Scan for the cell matching the given text and deliver its (X, Y) coordinate at center. 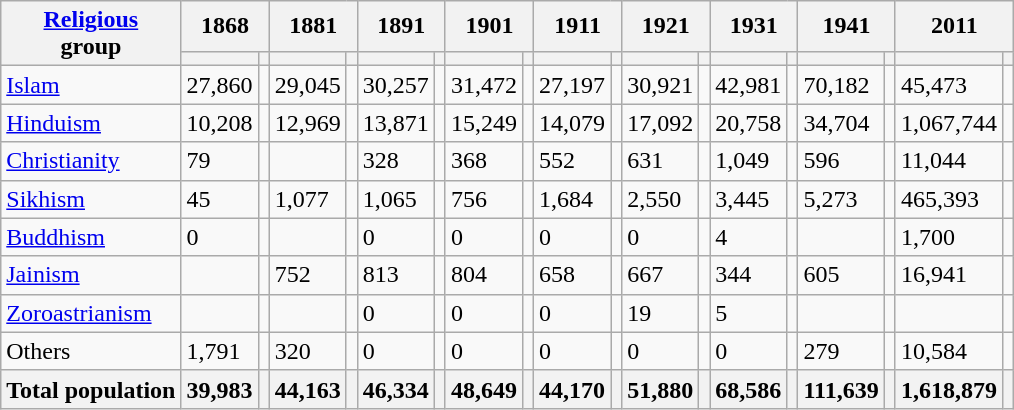
34,704 (841, 123)
10,584 (948, 351)
Total population (91, 389)
631 (660, 161)
1881 (313, 26)
5 (748, 313)
111,639 (841, 389)
2,550 (660, 199)
1921 (666, 26)
46,334 (396, 389)
16,941 (948, 275)
70,182 (841, 85)
39,983 (220, 389)
19 (660, 313)
29,045 (308, 85)
68,586 (748, 389)
Others (91, 351)
51,880 (660, 389)
1,700 (948, 237)
4 (748, 237)
Jainism (91, 275)
596 (841, 161)
Sikhism (91, 199)
27,860 (220, 85)
31,472 (484, 85)
1,049 (748, 161)
1911 (578, 26)
30,921 (660, 85)
320 (308, 351)
27,197 (572, 85)
14,079 (572, 123)
45 (220, 199)
1,618,879 (948, 389)
3,445 (748, 199)
12,969 (308, 123)
15,249 (484, 123)
1901 (489, 26)
13,871 (396, 123)
1891 (401, 26)
344 (748, 275)
17,092 (660, 123)
10,208 (220, 123)
658 (572, 275)
30,257 (396, 85)
368 (484, 161)
44,163 (308, 389)
756 (484, 199)
1941 (846, 26)
813 (396, 275)
Christianity (91, 161)
752 (308, 275)
465,393 (948, 199)
20,758 (748, 123)
1868 (225, 26)
1,067,744 (948, 123)
44,170 (572, 389)
Buddhism (91, 237)
605 (841, 275)
667 (660, 275)
42,981 (748, 85)
1931 (754, 26)
1,791 (220, 351)
11,044 (948, 161)
2011 (954, 26)
Zoroastrianism (91, 313)
804 (484, 275)
Religiousgroup (91, 34)
48,649 (484, 389)
5,273 (841, 199)
279 (841, 351)
328 (396, 161)
552 (572, 161)
Hinduism (91, 123)
45,473 (948, 85)
1,684 (572, 199)
1,077 (308, 199)
1,065 (396, 199)
Islam (91, 85)
79 (220, 161)
